Scan for the cell matching the given text and deliver its (X, Y) coordinate at center. 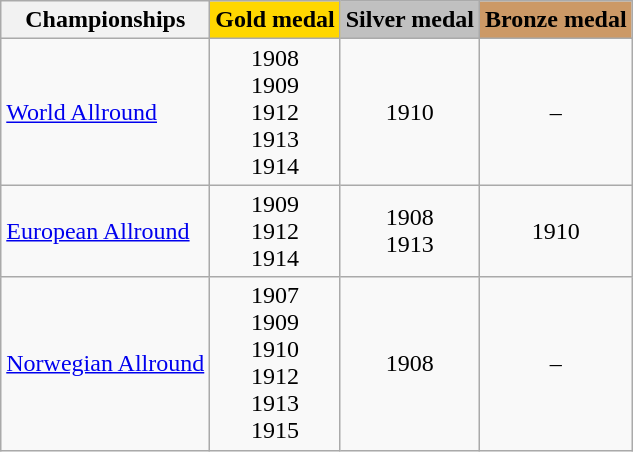
1908 (410, 364)
World Allround (106, 112)
European Allround (106, 231)
1908 1909 1912 1913 1914 (275, 112)
1909 1912 1914 (275, 231)
Silver medal (410, 20)
Norwegian Allround (106, 364)
1908 1913 (410, 231)
Bronze medal (556, 20)
Gold medal (275, 20)
1907 1909 1910 1912 1913 1915 (275, 364)
Championships (106, 20)
